Find where the given text appears and provide that cell's center as [X, Y] coordinate. 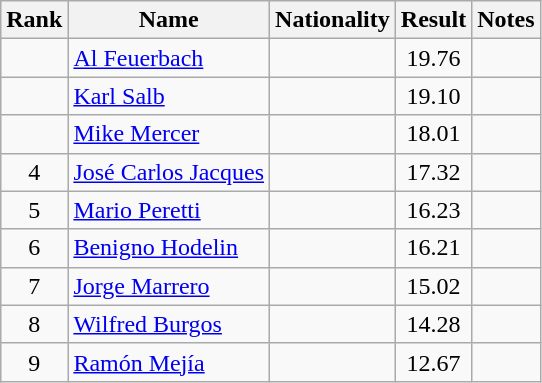
8 [34, 324]
Ramón Mejía [169, 362]
16.23 [433, 210]
Al Feuerbach [169, 58]
9 [34, 362]
6 [34, 248]
17.32 [433, 172]
18.01 [433, 134]
Result [433, 20]
5 [34, 210]
19.10 [433, 96]
12.67 [433, 362]
Wilfred Burgos [169, 324]
Jorge Marrero [169, 286]
José Carlos Jacques [169, 172]
4 [34, 172]
15.02 [433, 286]
Rank [34, 20]
16.21 [433, 248]
Name [169, 20]
Benigno Hodelin [169, 248]
14.28 [433, 324]
Notes [506, 20]
Nationality [333, 20]
Karl Salb [169, 96]
Mike Mercer [169, 134]
19.76 [433, 58]
Mario Peretti [169, 210]
7 [34, 286]
